Pinpoint the cell where the given text exists, returning its [x, y] midpoint coordinate. 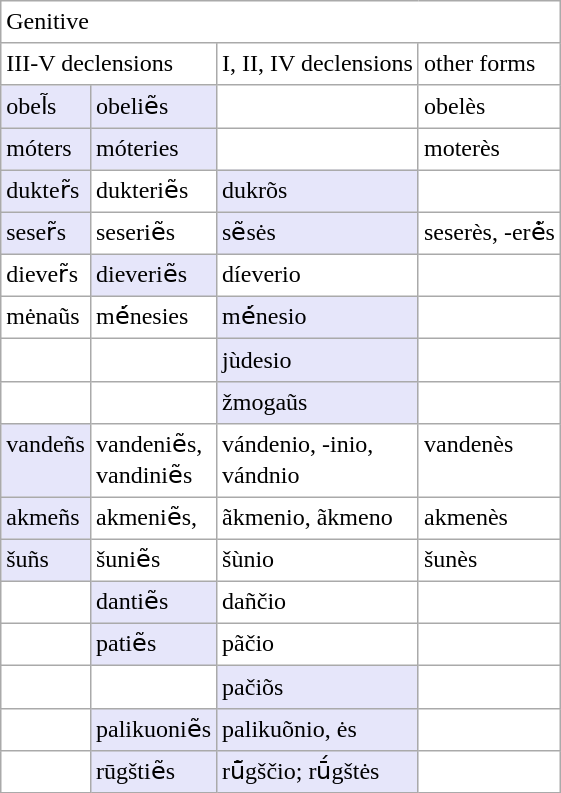
vándenio, -inio, vándnio [318, 460]
akmenès [489, 518]
palikuõnio, ės [318, 729]
III-V declensions [109, 64]
rūgštiẽs [153, 771]
dantiẽs [153, 602]
akmeñs [46, 518]
šuñs [46, 560]
dukteriẽs [153, 191]
obel̃s [46, 106]
sẽsės [318, 233]
mė́nesio [318, 318]
other forms [489, 64]
seseriẽs [153, 233]
pačiõs [318, 687]
ãkmenio, ãkmeno [318, 518]
dukrõs [318, 191]
akmeniẽs, [153, 518]
seserès, -erė̃s [489, 233]
móters [46, 149]
seser̃s [46, 233]
móteries [153, 149]
dukter̃s [46, 191]
šunès [489, 560]
díeverio [318, 275]
vandeniẽs, vandiniẽs [153, 460]
rū̃gščio; rū́gštės [318, 771]
žmogaũs [318, 402]
šùnio [318, 560]
pãčio [318, 645]
šuniẽs [153, 560]
I, II, IV declensions [318, 64]
dieveriẽs [153, 275]
mėnaũs [46, 318]
dañčio [318, 602]
obeliẽs [153, 106]
palikuoniẽs [153, 729]
vandenès [489, 460]
patiẽs [153, 645]
Genitive [281, 22]
obelès [489, 106]
diever̃s [46, 275]
vandeñs [46, 460]
mė́nesies [153, 318]
moterès [489, 149]
jùdesio [318, 360]
